Provide the (x, y) coordinate of the cell's center where the given text is located.  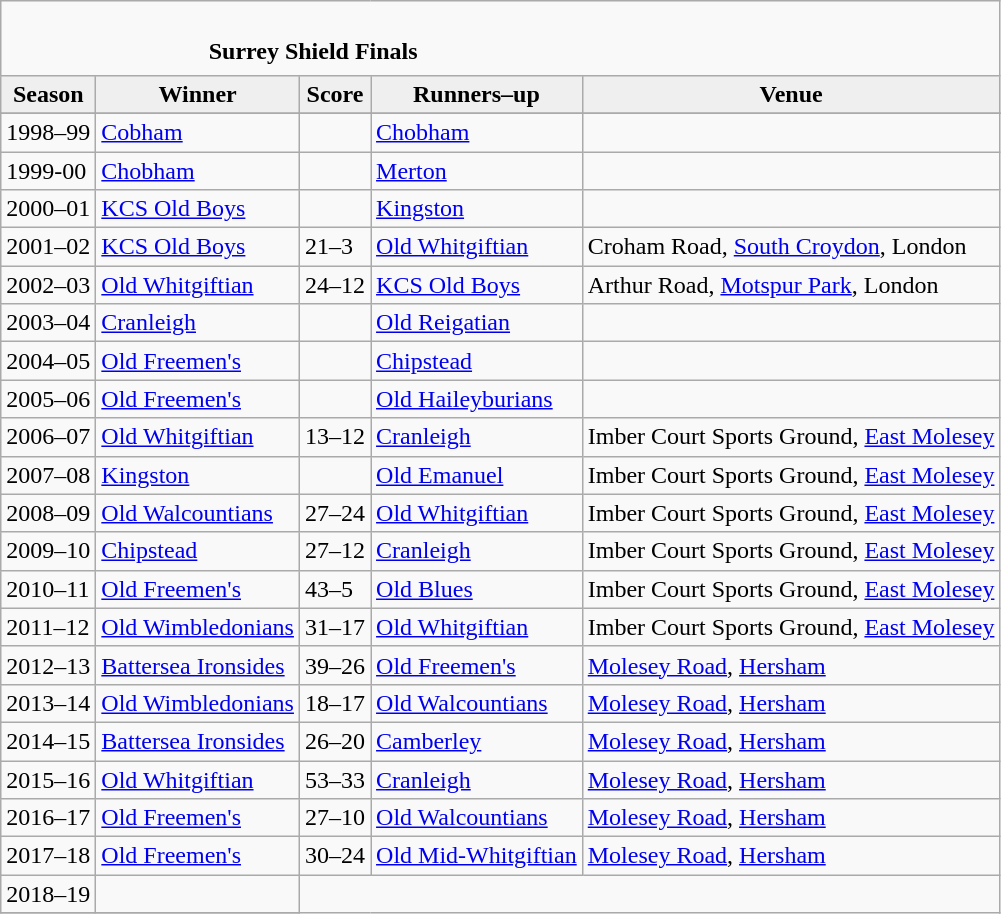
26–20 (334, 741)
Score (334, 94)
2014–15 (48, 741)
2009–10 (48, 551)
2002–03 (48, 285)
2018–19 (48, 894)
Camberley (477, 741)
Old Blues (477, 589)
53–33 (334, 779)
2010–11 (48, 589)
Runners–up (477, 94)
1999-00 (48, 171)
13–12 (334, 437)
21–3 (334, 247)
Winner (198, 94)
18–17 (334, 703)
27–24 (334, 513)
31–17 (334, 627)
2003–04 (48, 323)
Old Haileyburians (477, 399)
43–5 (334, 589)
2012–13 (48, 665)
2011–12 (48, 627)
Croham Road, South Croydon, London (791, 247)
30–24 (334, 856)
2007–08 (48, 475)
27–10 (334, 818)
2017–18 (48, 856)
Arthur Road, Motspur Park, London (791, 285)
2015–16 (48, 779)
2004–05 (48, 361)
2006–07 (48, 437)
Old Mid-Whitgiftian (477, 856)
Old Reigatian (477, 323)
2000–01 (48, 209)
2016–17 (48, 818)
27–12 (334, 551)
2005–06 (48, 399)
2013–14 (48, 703)
1998–99 (48, 132)
2008–09 (48, 513)
2001–02 (48, 247)
39–26 (334, 665)
24–12 (334, 285)
Season (48, 94)
Old Emanuel (477, 475)
Cobham (198, 132)
Venue (791, 94)
Merton (477, 171)
